Scan for the cell matching the given text and deliver its [x, y] coordinate at center. 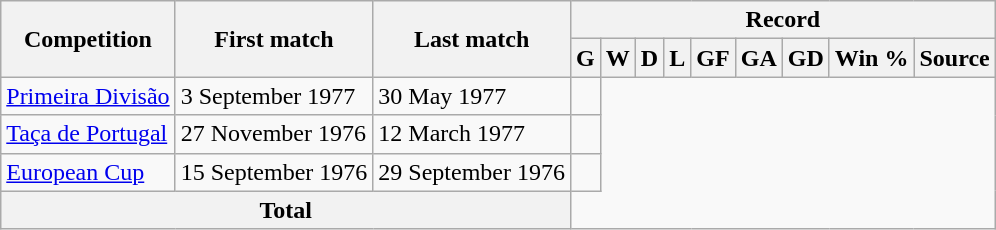
European Cup [88, 172]
29 September 1976 [472, 172]
27 November 1976 [274, 134]
GA [758, 58]
Total [286, 210]
Win % [872, 58]
Source [954, 58]
W [618, 58]
Primeira Divisão [88, 96]
12 March 1977 [472, 134]
Last match [472, 39]
3 September 1977 [274, 96]
Taça de Portugal [88, 134]
D [649, 58]
L [678, 58]
15 September 1976 [274, 172]
Record [784, 20]
First match [274, 39]
30 May 1977 [472, 96]
GD [806, 58]
GF [713, 58]
G [586, 58]
Competition [88, 39]
